Capture the cell that displays the provided text and extract its (x, y) central coordinate. 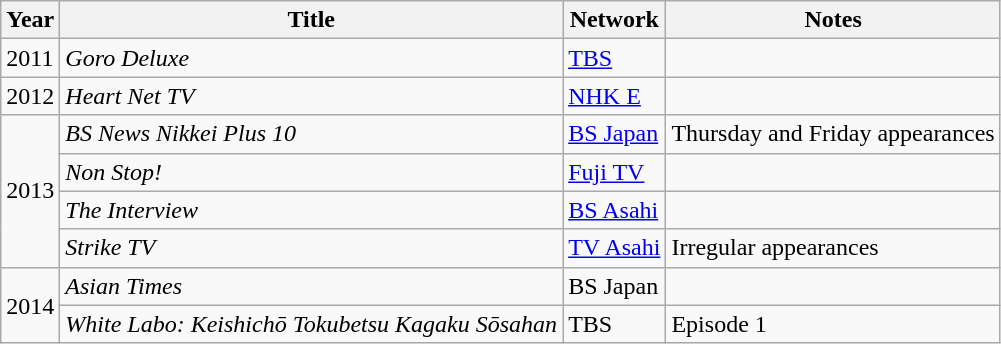
TV Asahi (614, 248)
NHK E (614, 96)
BS Asahi (614, 210)
Asian Times (312, 286)
Heart Net TV (312, 96)
2012 (30, 96)
Non Stop! (312, 172)
Strike TV (312, 248)
Year (30, 20)
White Labo: Keishichō Tokubetsu Kagaku Sōsahan (312, 324)
Notes (833, 20)
Irregular appearances (833, 248)
Goro Deluxe (312, 58)
BS News Nikkei Plus 10 (312, 134)
2011 (30, 58)
Episode 1 (833, 324)
Network (614, 20)
Title (312, 20)
2013 (30, 191)
The Interview (312, 210)
Fuji TV (614, 172)
Thursday and Friday appearances (833, 134)
2014 (30, 305)
